Extract the [x, y] coordinate from the center of the cell holding the provided text.  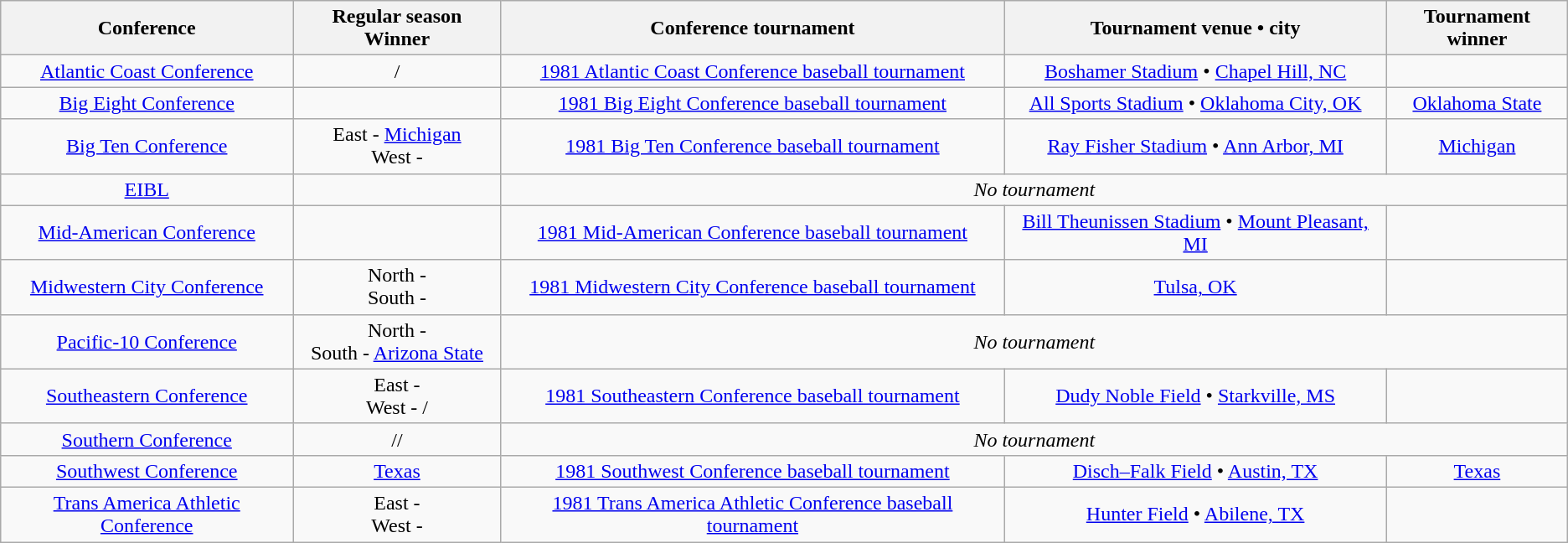
Southwest Conference [147, 471]
1981 Trans America Athletic Conference baseball tournament [752, 515]
1981 Southeastern Conference baseball tournament [752, 396]
Midwestern City Conference [147, 287]
Regular season Winner [397, 28]
All Sports Stadium • Oklahoma City, OK [1196, 103]
Tournament venue • city [1196, 28]
Conference [147, 28]
Disch–Falk Field • Austin, TX [1196, 471]
EIBL [147, 189]
Conference tournament [752, 28]
Southeastern Conference [147, 396]
North - South - Arizona State [397, 342]
Southern Conference [147, 439]
Mid-American Conference [147, 233]
1981 Mid-American Conference baseball tournament [752, 233]
East - West - [397, 515]
North - South - [397, 287]
Bill Theunissen Stadium • Mount Pleasant, MI [1196, 233]
Ray Fisher Stadium • Ann Arbor, MI [1196, 146]
Michigan [1478, 146]
1981 Big Eight Conference baseball tournament [752, 103]
// [397, 439]
1981 Big Ten Conference baseball tournament [752, 146]
Tournament winner [1478, 28]
Tulsa, OK [1196, 287]
Trans America Athletic Conference [147, 515]
East - MichiganWest - [397, 146]
Pacific-10 Conference [147, 342]
1981 Atlantic Coast Conference baseball tournament [752, 71]
/ [397, 71]
Big Eight Conference [147, 103]
1981 Midwestern City Conference baseball tournament [752, 287]
Boshamer Stadium • Chapel Hill, NC [1196, 71]
Big Ten Conference [147, 146]
Atlantic Coast Conference [147, 71]
1981 Southwest Conference baseball tournament [752, 471]
Dudy Noble Field • Starkville, MS [1196, 396]
East - West - / [397, 396]
Hunter Field • Abilene, TX [1196, 515]
Oklahoma State [1478, 103]
